Return the (x, y) coordinate for the center point of the cell that contains the specified text.  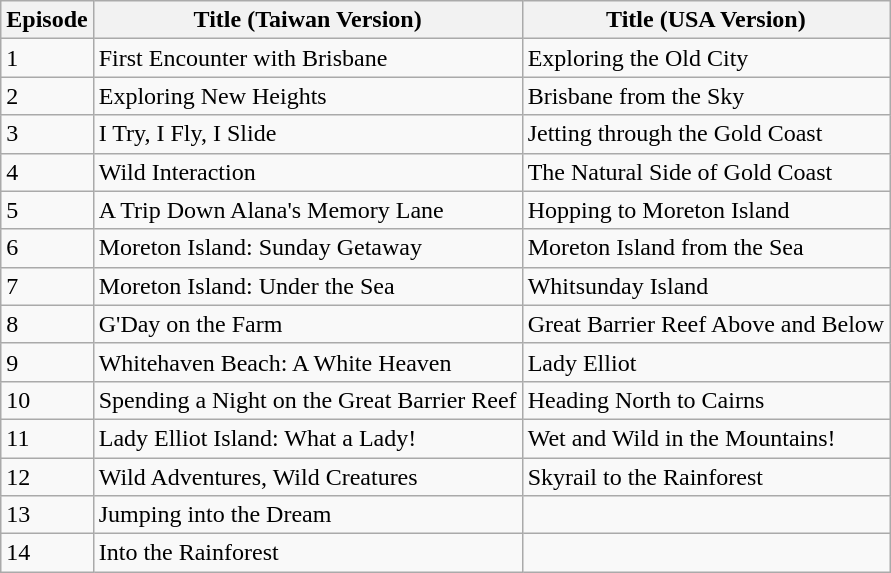
Great Barrier Reef Above and Below (706, 324)
Heading North to Cairns (706, 400)
Moreton Island from the Sea (706, 248)
5 (47, 210)
Whitehaven Beach: A White Heaven (308, 362)
9 (47, 362)
Lady Elliot Island: What a Lady! (308, 438)
Lady Elliot (706, 362)
Brisbane from the Sky (706, 96)
Skyrail to the Rainforest (706, 477)
Wild Adventures, Wild Creatures (308, 477)
Episode (47, 20)
7 (47, 286)
14 (47, 553)
G'Day on the Farm (308, 324)
Moreton Island: Under the Sea (308, 286)
13 (47, 515)
3 (47, 134)
10 (47, 400)
A Trip Down Alana's Memory Lane (308, 210)
Wild Interaction (308, 172)
Exploring New Heights (308, 96)
Wet and Wild in the Mountains! (706, 438)
Exploring the Old City (706, 58)
4 (47, 172)
6 (47, 248)
The Natural Side of Gold Coast (706, 172)
Spending a Night on the Great Barrier Reef (308, 400)
12 (47, 477)
8 (47, 324)
Jetting through the Gold Coast (706, 134)
Whitsunday Island (706, 286)
11 (47, 438)
2 (47, 96)
1 (47, 58)
Moreton Island: Sunday Getaway (308, 248)
First Encounter with Brisbane (308, 58)
Into the Rainforest (308, 553)
Jumping into the Dream (308, 515)
Title (Taiwan Version) (308, 20)
Title (USA Version) (706, 20)
I Try, I Fly, I Slide (308, 134)
Hopping to Moreton Island (706, 210)
